Search for the cell housing the specified text and yield its [X, Y] center coordinate. 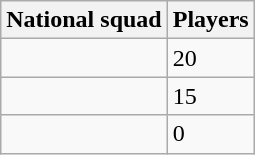
20 [210, 58]
15 [210, 96]
0 [210, 134]
National squad [84, 20]
Players [210, 20]
